Scan for the cell matching the given text and deliver its (x, y) coordinate at center. 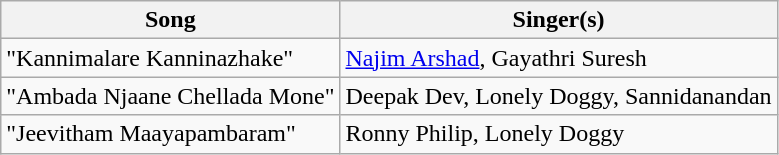
"Kannimalare Kanninazhake" (170, 58)
"Jeevitham Maayapambaram" (170, 134)
Singer(s) (558, 20)
Najim Arshad, Gayathri Suresh (558, 58)
"Ambada Njaane Chellada Mone" (170, 96)
Song (170, 20)
Deepak Dev, Lonely Doggy, Sannidanandan (558, 96)
Ronny Philip, Lonely Doggy (558, 134)
